Return the [X, Y] coordinate for the center point of the cell that contains the specified text.  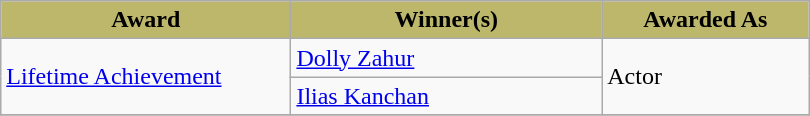
Actor [706, 77]
Awarded As [706, 20]
Dolly Zahur [446, 58]
Lifetime Achievement [146, 77]
Winner(s) [446, 20]
Ilias Kanchan [446, 96]
Award [146, 20]
